Output the [x, y] coordinate of the center of the cell containing the given text.  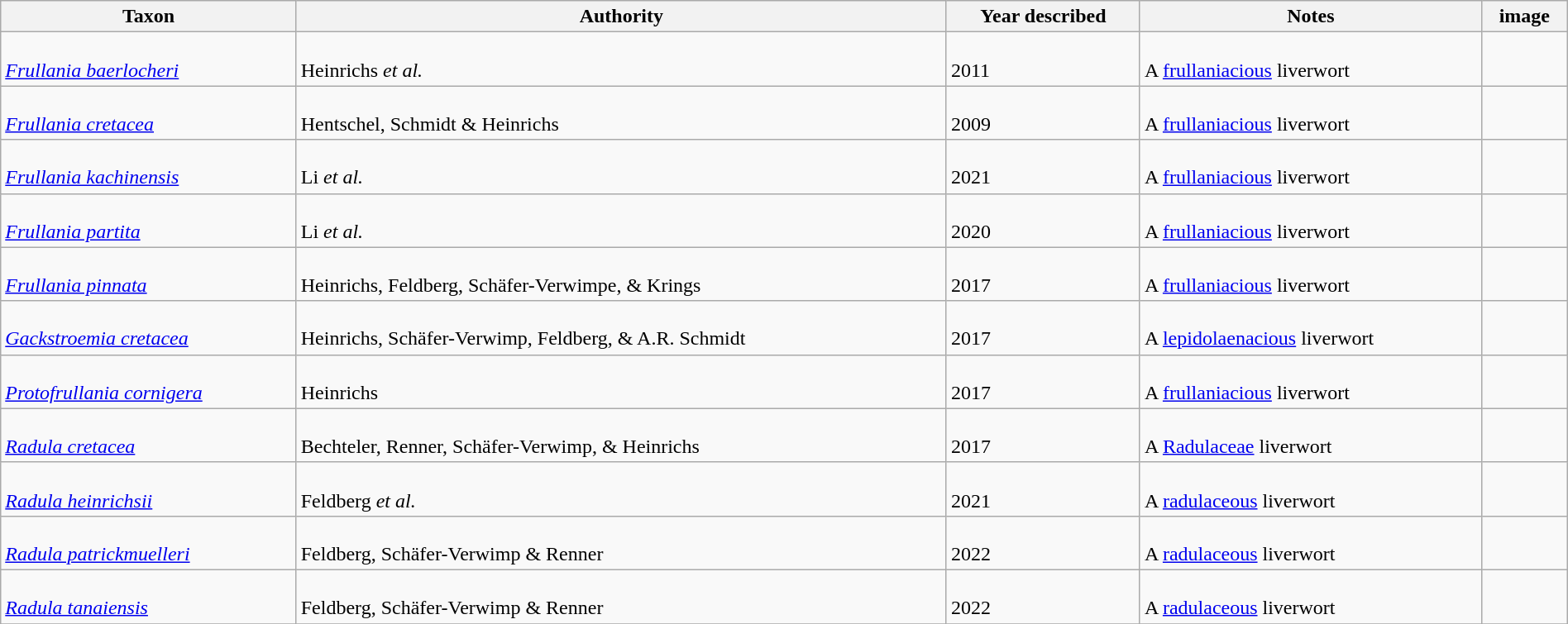
Frullania cretacea [149, 112]
2009 [1043, 112]
Radula heinrichsii [149, 489]
A lepidolaenacious liverwort [1310, 327]
Radula tanaiensis [149, 597]
Bechteler, Renner, Schäfer-Verwimp, & Heinrichs [621, 435]
Radula cretacea [149, 435]
Heinrichs [621, 382]
2020 [1043, 220]
Radula patrickmuelleri [149, 542]
Frullania baerlocheri [149, 60]
A Radulaceae liverwort [1310, 435]
Protofrullania cornigera [149, 382]
Hentschel, Schmidt & Heinrichs [621, 112]
Gackstroemia cretacea [149, 327]
Heinrichs, Schäfer-Verwimp, Feldberg, & A.R. Schmidt [621, 327]
2011 [1043, 60]
Feldberg et al. [621, 489]
Heinrichs et al. [621, 60]
Frullania kachinensis [149, 167]
Taxon [149, 17]
Notes [1310, 17]
Year described [1043, 17]
Authority [621, 17]
Frullania partita [149, 220]
Frullania pinnata [149, 274]
image [1524, 17]
Heinrichs, Feldberg, Schäfer-Verwimpe, & Krings [621, 274]
